Pinpoint the cell where the given text exists, returning its (X, Y) midpoint coordinate. 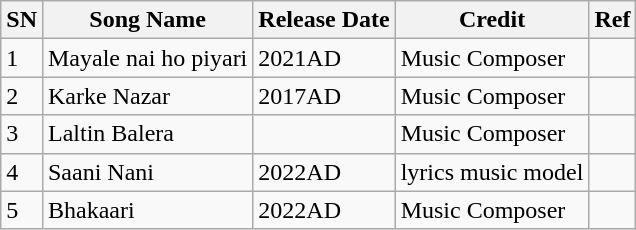
2021AD (324, 58)
Song Name (147, 20)
Bhakaari (147, 210)
3 (22, 134)
Laltin Balera (147, 134)
Karke Nazar (147, 96)
1 (22, 58)
2017AD (324, 96)
SN (22, 20)
2 (22, 96)
5 (22, 210)
Mayale nai ho piyari (147, 58)
Ref (612, 20)
4 (22, 172)
Credit (492, 20)
lyrics music model (492, 172)
Saani Nani (147, 172)
Release Date (324, 20)
